Provide the (X, Y) coordinate of the cell's center where the given text is located.  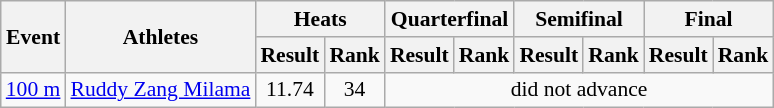
Quarterfinal (450, 19)
Ruddy Zang Milama (160, 90)
Athletes (160, 36)
Event (34, 36)
did not advance (579, 90)
Semifinal (578, 19)
11.74 (290, 90)
Heats (320, 19)
34 (354, 90)
100 m (34, 90)
Final (708, 19)
